Pinpoint the cell where the given text exists, returning its [X, Y] midpoint coordinate. 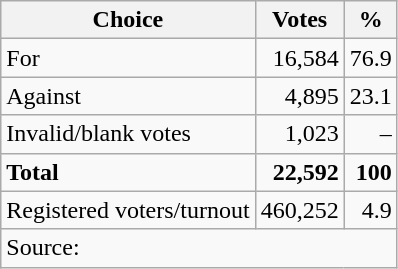
Total [128, 172]
Registered voters/turnout [128, 210]
4.9 [370, 210]
22,592 [300, 172]
Votes [300, 20]
Against [128, 96]
100 [370, 172]
23.1 [370, 96]
Invalid/blank votes [128, 134]
1,023 [300, 134]
% [370, 20]
460,252 [300, 210]
Choice [128, 20]
Source: [199, 248]
4,895 [300, 96]
76.9 [370, 58]
– [370, 134]
16,584 [300, 58]
For [128, 58]
